Scan for the cell matching the given text and deliver its [X, Y] coordinate at center. 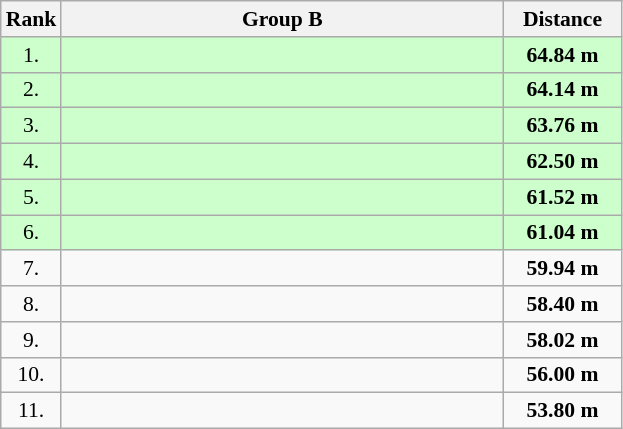
7. [32, 269]
11. [32, 411]
62.50 m [562, 162]
56.00 m [562, 375]
3. [32, 126]
10. [32, 375]
63.76 m [562, 126]
8. [32, 304]
61.52 m [562, 197]
Distance [562, 19]
2. [32, 90]
5. [32, 197]
58.02 m [562, 340]
59.94 m [562, 269]
6. [32, 233]
4. [32, 162]
58.40 m [562, 304]
53.80 m [562, 411]
64.84 m [562, 55]
61.04 m [562, 233]
9. [32, 340]
Group B [282, 19]
1. [32, 55]
64.14 m [562, 90]
Rank [32, 19]
